Pinpoint the cell where the given text exists, returning its (X, Y) midpoint coordinate. 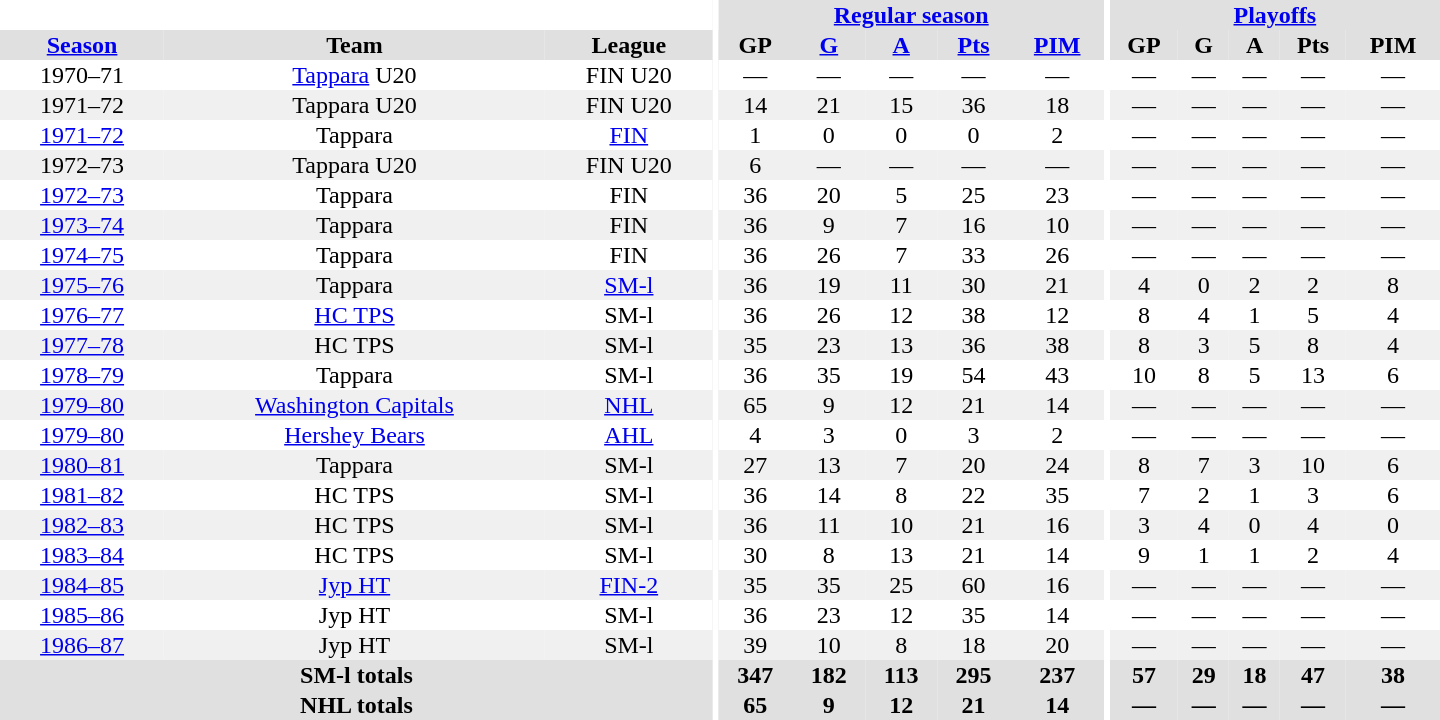
60 (974, 585)
15 (902, 105)
1985–86 (82, 615)
League (629, 45)
27 (755, 465)
1981–82 (82, 495)
347 (755, 675)
182 (829, 675)
1978–79 (82, 375)
24 (1057, 465)
1982–83 (82, 525)
AHL (629, 435)
54 (974, 375)
295 (974, 675)
33 (974, 255)
NHL (629, 405)
1980–81 (82, 465)
1976–77 (82, 315)
39 (755, 645)
1986–87 (82, 645)
SM-l totals (356, 675)
Washington Capitals (354, 405)
Team (354, 45)
47 (1313, 675)
1973–74 (82, 225)
NHL totals (356, 705)
1977–78 (82, 345)
1983–84 (82, 555)
Season (82, 45)
1974–75 (82, 255)
57 (1144, 675)
113 (902, 675)
29 (1204, 675)
Hershey Bears (354, 435)
FIN-2 (629, 585)
Playoffs (1275, 15)
43 (1057, 375)
237 (1057, 675)
1975–76 (82, 285)
1970–71 (82, 75)
22 (974, 495)
Regular season (911, 15)
1984–85 (82, 585)
